Output the [X, Y] coordinate of the center of the cell containing the given text.  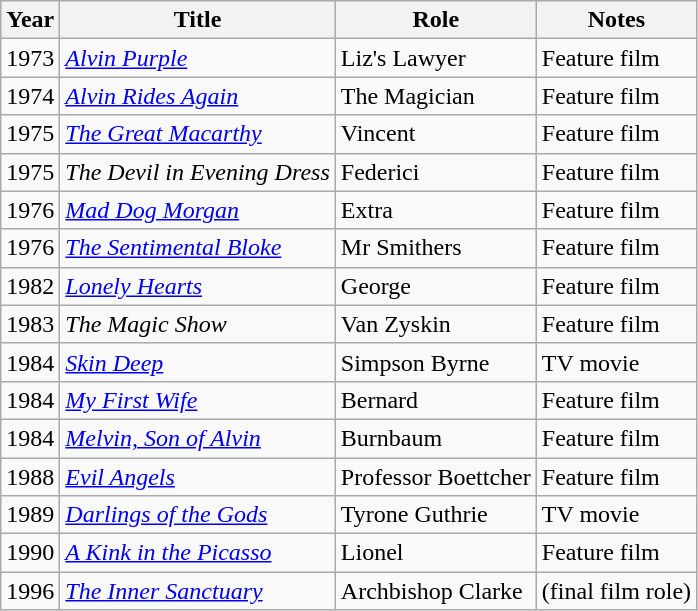
Skin Deep [198, 362]
Vincent [436, 134]
Notes [616, 20]
1982 [30, 286]
Van Zyskin [436, 324]
1988 [30, 477]
Alvin Purple [198, 58]
George [436, 286]
1990 [30, 553]
Mad Dog Morgan [198, 210]
Simpson Byrne [436, 362]
Professor Boettcher [436, 477]
Melvin, Son of Alvin [198, 438]
Evil Angels [198, 477]
Lonely Hearts [198, 286]
Mr Smithers [436, 248]
Liz's Lawyer [436, 58]
1996 [30, 591]
Burnbaum [436, 438]
Archbishop Clarke [436, 591]
Title [198, 20]
The Magic Show [198, 324]
Extra [436, 210]
The Inner Sanctuary [198, 591]
Role [436, 20]
1989 [30, 515]
Lionel [436, 553]
The Sentimental Bloke [198, 248]
The Magician [436, 96]
(final film role) [616, 591]
A Kink in the Picasso [198, 553]
My First Wife [198, 400]
1974 [30, 96]
1973 [30, 58]
Tyrone Guthrie [436, 515]
Darlings of the Gods [198, 515]
Alvin Rides Again [198, 96]
Federici [436, 172]
Bernard [436, 400]
Year [30, 20]
1983 [30, 324]
The Devil in Evening Dress [198, 172]
The Great Macarthy [198, 134]
